Find where the given text appears and provide that cell's center as (x, y) coordinate. 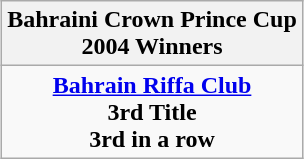
Bahraini Crown Prince Cup 2004 Winners (152, 34)
Bahrain Riffa Club3rd Title 3rd in a row (152, 112)
